Locate the cell with the specified text and output its (x, y) center coordinate. 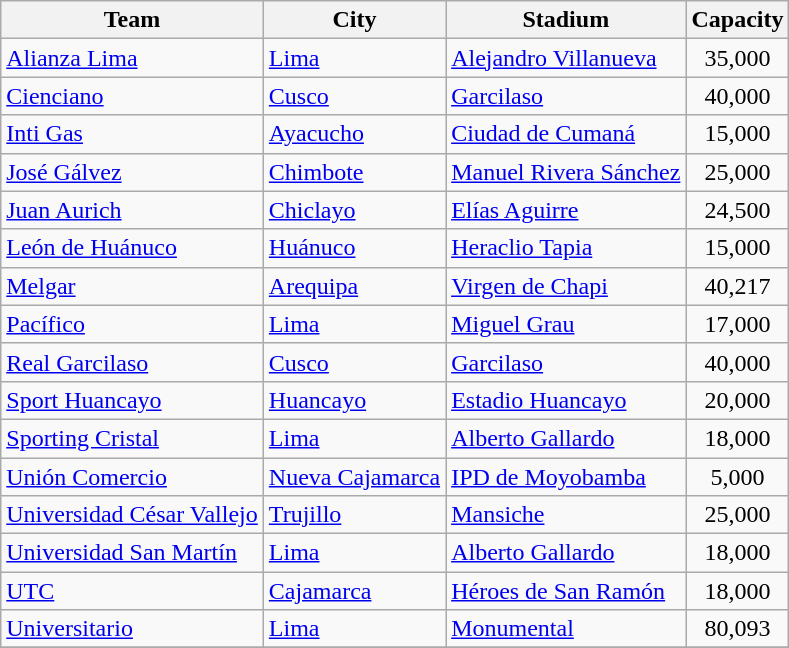
Ciudad de Cumaná (566, 134)
Unión Comercio (132, 477)
Inti Gas (132, 134)
Juan Aurich (132, 210)
Nueva Cajamarca (354, 477)
Héroes de San Ramón (566, 591)
20,000 (738, 400)
5,000 (738, 477)
Huancayo (354, 400)
Alianza Lima (132, 58)
León de Huánuco (132, 248)
Universidad San Martín (132, 553)
Elías Aguirre (566, 210)
35,000 (738, 58)
Real Garcilaso (132, 362)
17,000 (738, 324)
Melgar (132, 286)
José Gálvez (132, 172)
Pacífico (132, 324)
40,217 (738, 286)
80,093 (738, 629)
Ayacucho (354, 134)
Heraclio Tapia (566, 248)
IPD de Moyobamba (566, 477)
Trujillo (354, 515)
Alejandro Villanueva (566, 58)
Cienciano (132, 96)
Mansiche (566, 515)
Universidad César Vallejo (132, 515)
Miguel Grau (566, 324)
Cajamarca (354, 591)
Monumental (566, 629)
Huánuco (354, 248)
UTC (132, 591)
Manuel Rivera Sánchez (566, 172)
Stadium (566, 20)
Universitario (132, 629)
Sport Huancayo (132, 400)
Chimbote (354, 172)
Estadio Huancayo (566, 400)
Arequipa (354, 286)
City (354, 20)
Team (132, 20)
Virgen de Chapi (566, 286)
24,500 (738, 210)
Chiclayo (354, 210)
Sporting Cristal (132, 438)
Capacity (738, 20)
